Return the [X, Y] coordinate for the center point of the cell that contains the specified text.  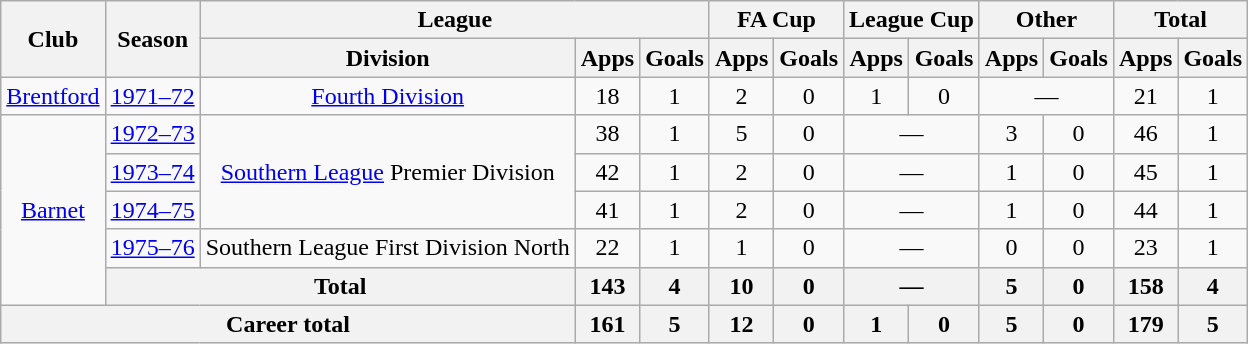
League [454, 20]
38 [607, 134]
23 [1145, 248]
45 [1145, 172]
FA Cup [776, 20]
Season [152, 39]
143 [607, 286]
Division [388, 58]
Other [1046, 20]
Southern League First Division North [388, 248]
12 [741, 324]
1972–73 [152, 134]
1974–75 [152, 210]
Barnet [53, 210]
Career total [288, 324]
3 [1011, 134]
42 [607, 172]
1971–72 [152, 96]
10 [741, 286]
46 [1145, 134]
1975–76 [152, 248]
1973–74 [152, 172]
Southern League Premier Division [388, 172]
179 [1145, 324]
22 [607, 248]
21 [1145, 96]
Club [53, 39]
161 [607, 324]
Fourth Division [388, 96]
18 [607, 96]
158 [1145, 286]
41 [607, 210]
Brentford [53, 96]
44 [1145, 210]
League Cup [912, 20]
